From the cell containing the given text, extract its center point as (x, y) coordinate. 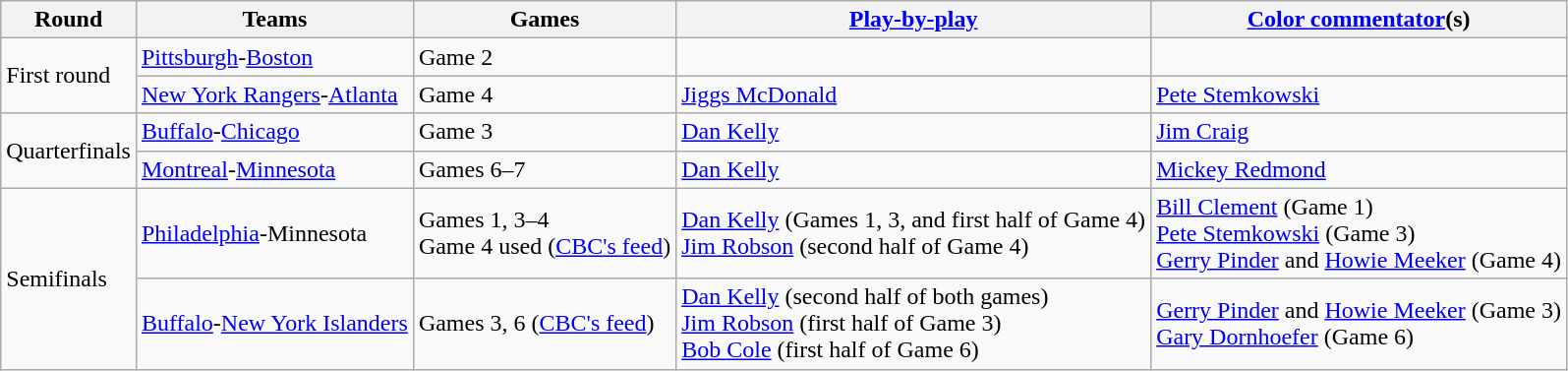
Mickey Redmond (1359, 169)
Dan Kelly (Games 1, 3, and first half of Game 4)Jim Robson (second half of Game 4) (914, 233)
Jiggs McDonald (914, 94)
Jim Craig (1359, 132)
Gerry Pinder and Howie Meeker (Game 3)Gary Dornhoefer (Game 6) (1359, 324)
Round (69, 20)
Philadelphia-Minnesota (274, 233)
Dan Kelly (second half of both games)Jim Robson (first half of Game 3)Bob Cole (first half of Game 6) (914, 324)
Bill Clement (Game 1)Pete Stemkowski (Game 3)Gerry Pinder and Howie Meeker (Game 4) (1359, 233)
Semifinals (69, 278)
Montreal-Minnesota (274, 169)
First round (69, 76)
Game 4 (545, 94)
Play-by-play (914, 20)
Games 3, 6 (CBC's feed) (545, 324)
Quarterfinals (69, 151)
Buffalo-New York Islanders (274, 324)
Game 3 (545, 132)
Games (545, 20)
Buffalo-Chicago (274, 132)
Games 1, 3–4Game 4 used (CBC's feed) (545, 233)
Games 6–7 (545, 169)
Pete Stemkowski (1359, 94)
Game 2 (545, 57)
Teams (274, 20)
Pittsburgh-Boston (274, 57)
New York Rangers-Atlanta (274, 94)
Color commentator(s) (1359, 20)
